From the cell containing the given text, extract its center point as [x, y] coordinate. 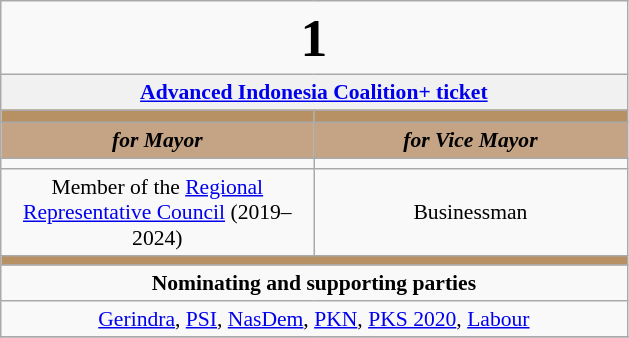
Gerindra, PSI, NasDem, PKN, PKS 2020, Labour [314, 319]
Nominating and supporting parties [314, 284]
for Mayor [158, 141]
Advanced Indonesia Coalition+ ticket [314, 92]
for Vice Mayor [470, 141]
1 [314, 38]
Member of the Regional Representative Council (2019–2024) [158, 212]
Businessman [470, 212]
